Scan for the cell matching the given text and deliver its [x, y] coordinate at center. 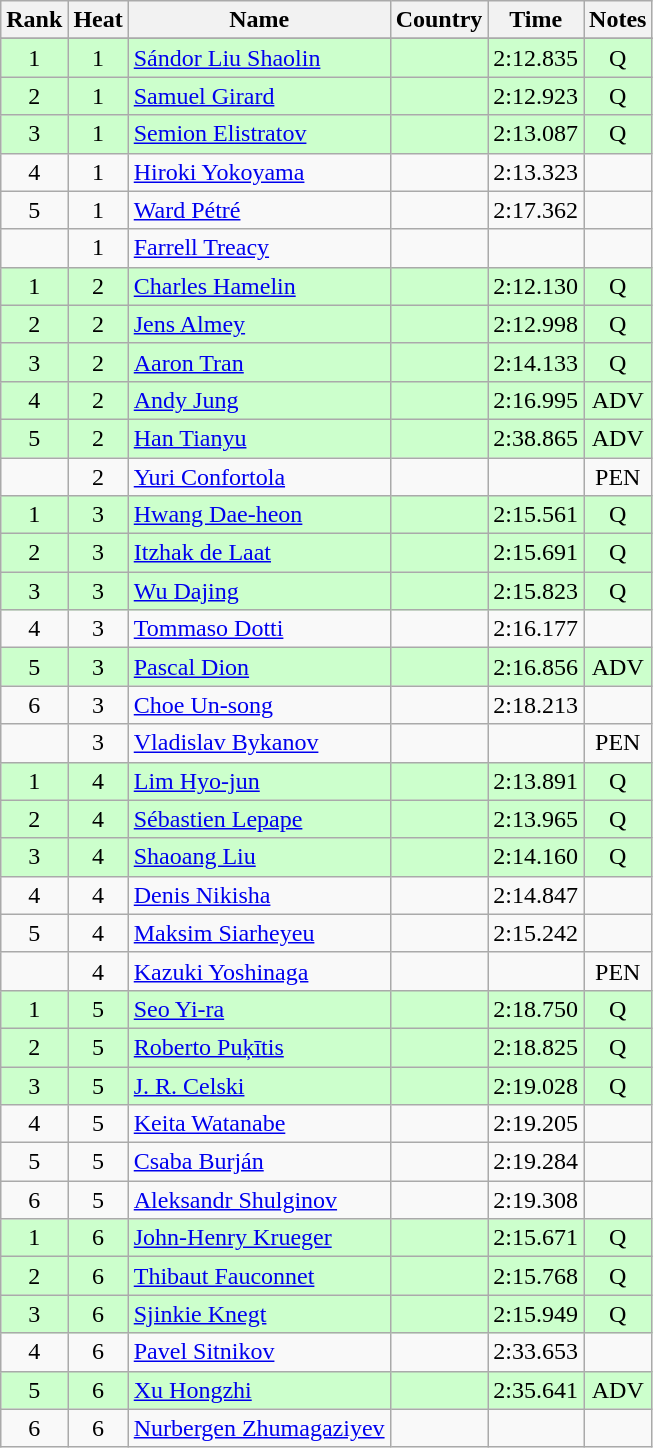
Xu Hongzhi [259, 1390]
2:18.213 [536, 705]
2:12.998 [536, 324]
2:19.205 [536, 1124]
2:12.835 [536, 58]
Rank [34, 20]
2:35.641 [536, 1390]
John-Henry Krueger [259, 1238]
2:15.691 [536, 553]
2:33.653 [536, 1352]
2:17.362 [536, 210]
2:16.177 [536, 629]
2:15.768 [536, 1276]
Keita Watanabe [259, 1124]
J. R. Celski [259, 1085]
Sébastien Lepape [259, 819]
Country [439, 20]
Ward Pétré [259, 210]
2:19.308 [536, 1200]
2:16.856 [536, 667]
Lim Hyo-jun [259, 781]
Maksim Siarheyeu [259, 933]
Wu Dajing [259, 591]
Choe Un-song [259, 705]
2:14.160 [536, 857]
2:13.087 [536, 134]
2:13.323 [536, 172]
Hwang Dae-heon [259, 515]
2:19.028 [536, 1085]
2:15.242 [536, 933]
Samuel Girard [259, 96]
Time [536, 20]
Heat [98, 20]
Nurbergen Zhumagaziyev [259, 1428]
2:15.561 [536, 515]
Denis Nikisha [259, 895]
Thibaut Fauconnet [259, 1276]
Sándor Liu Shaolin [259, 58]
Han Tianyu [259, 438]
Kazuki Yoshinaga [259, 971]
Aleksandr Shulginov [259, 1200]
2:15.823 [536, 591]
Jens Almey [259, 324]
2:13.965 [536, 819]
2:18.825 [536, 1047]
2:15.949 [536, 1314]
Name [259, 20]
Pavel Sitnikov [259, 1352]
Sjinkie Knegt [259, 1314]
Pascal Dion [259, 667]
2:14.133 [536, 362]
Andy Jung [259, 400]
Aaron Tran [259, 362]
Charles Hamelin [259, 286]
2:13.891 [536, 781]
Tommaso Dotti [259, 629]
2:12.923 [536, 96]
Yuri Confortola [259, 477]
2:12.130 [536, 286]
Hiroki Yokoyama [259, 172]
Notes [618, 20]
Seo Yi-ra [259, 1009]
2:19.284 [536, 1162]
2:18.750 [536, 1009]
2:14.847 [536, 895]
2:38.865 [536, 438]
Vladislav Bykanov [259, 743]
Roberto Puķītis [259, 1047]
Shaoang Liu [259, 857]
2:15.671 [536, 1238]
2:16.995 [536, 400]
Itzhak de Laat [259, 553]
Farrell Treacy [259, 248]
Semion Elistratov [259, 134]
Csaba Burján [259, 1162]
